From the cell containing the given text, extract its center point as (x, y) coordinate. 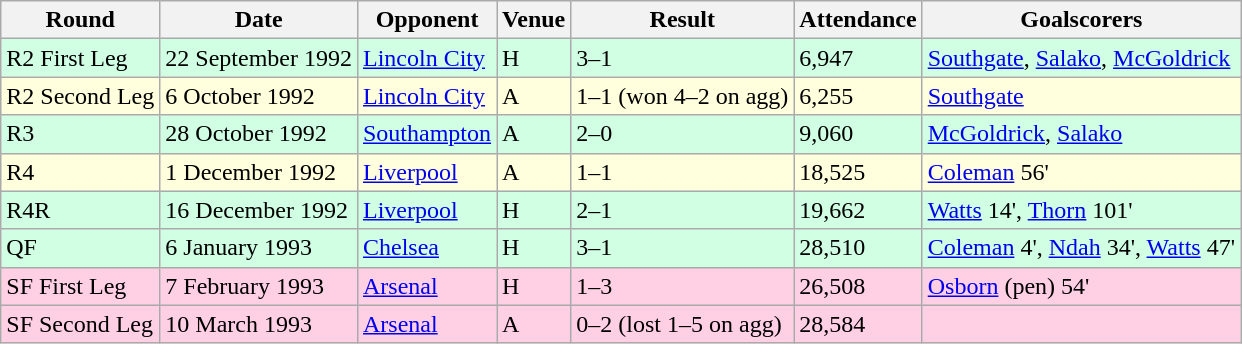
22 September 1992 (259, 58)
26,508 (858, 286)
R4R (80, 210)
Southgate (1081, 96)
6 January 1993 (259, 248)
Round (80, 20)
2–1 (682, 210)
28,584 (858, 324)
28 October 1992 (259, 134)
Watts 14', Thorn 101' (1081, 210)
QF (80, 248)
2–0 (682, 134)
R4 (80, 172)
Opponent (426, 20)
9,060 (858, 134)
Venue (534, 20)
1–1 (682, 172)
Southampton (426, 134)
SF First Leg (80, 286)
1–3 (682, 286)
Goalscorers (1081, 20)
Southgate, Salako, McGoldrick (1081, 58)
Attendance (858, 20)
R2 First Leg (80, 58)
Chelsea (426, 248)
R3 (80, 134)
0–2 (lost 1–5 on agg) (682, 324)
McGoldrick, Salako (1081, 134)
16 December 1992 (259, 210)
Coleman 56' (1081, 172)
R2 Second Leg (80, 96)
Osborn (pen) 54' (1081, 286)
7 February 1993 (259, 286)
6,255 (858, 96)
19,662 (858, 210)
28,510 (858, 248)
18,525 (858, 172)
6 October 1992 (259, 96)
Coleman 4', Ndah 34', Watts 47' (1081, 248)
1 December 1992 (259, 172)
Date (259, 20)
10 March 1993 (259, 324)
Result (682, 20)
6,947 (858, 58)
SF Second Leg (80, 324)
1–1 (won 4–2 on agg) (682, 96)
